Extract the (X, Y) coordinate from the center of the cell holding the provided text.  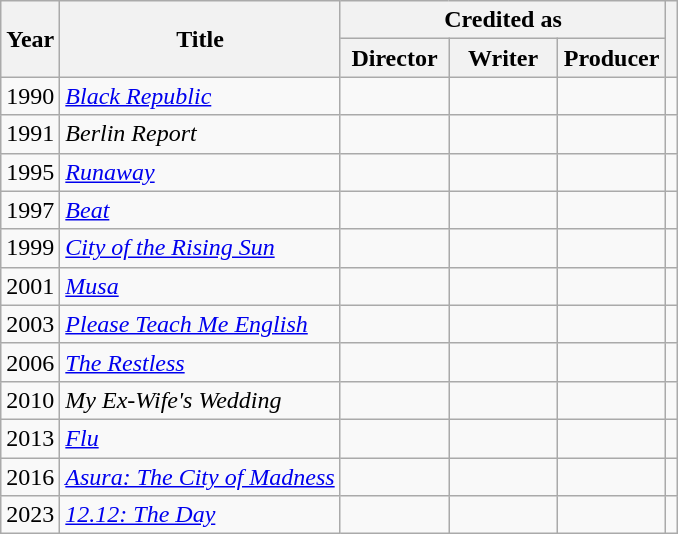
Musa (200, 286)
1990 (30, 96)
2001 (30, 286)
Beat (200, 210)
1997 (30, 210)
12.12: The Day (200, 515)
Flu (200, 438)
Black Republic (200, 96)
Credited as (503, 20)
City of the Rising Sun (200, 248)
The Restless (200, 362)
2016 (30, 477)
2003 (30, 324)
2023 (30, 515)
Producer (612, 58)
Please Teach Me English (200, 324)
Writer (504, 58)
1995 (30, 172)
1999 (30, 248)
Title (200, 39)
1991 (30, 134)
2006 (30, 362)
My Ex-Wife's Wedding (200, 400)
Year (30, 39)
2010 (30, 400)
Director (394, 58)
Asura: The City of Madness (200, 477)
Berlin Report (200, 134)
2013 (30, 438)
Runaway (200, 172)
